Return the [X, Y] coordinate for the center point of the cell that contains the specified text.  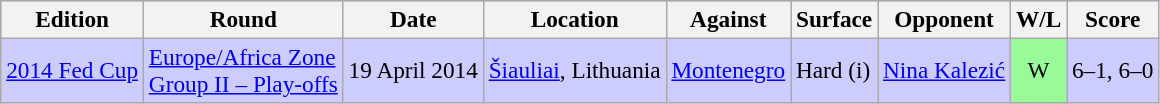
Hard (i) [834, 70]
Location [574, 19]
Round [243, 19]
Score [1113, 19]
6–1, 6–0 [1113, 70]
19 April 2014 [413, 70]
Europe/Africa Zone Group II – Play-offs [243, 70]
Surface [834, 19]
Against [728, 19]
W/L [1039, 19]
Montenegro [728, 70]
Opponent [944, 19]
W [1039, 70]
2014 Fed Cup [72, 70]
Edition [72, 19]
Šiauliai, Lithuania [574, 70]
Nina Kalezić [944, 70]
Date [413, 19]
